Extract the [x, y] coordinate from the center of the cell holding the provided text.  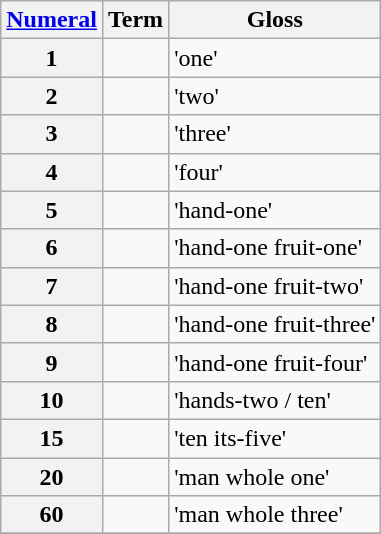
'man whole three' [275, 515]
8 [52, 324]
Term [135, 20]
'hand-one' [275, 210]
15 [52, 438]
Gloss [275, 20]
'four' [275, 172]
9 [52, 362]
10 [52, 400]
'hand-one fruit-four' [275, 362]
'two' [275, 96]
'hand-one fruit-two' [275, 286]
4 [52, 172]
'hand-one fruit-one' [275, 248]
'hand-one fruit-three' [275, 324]
'man whole one' [275, 477]
2 [52, 96]
Numeral [52, 20]
'ten its-five' [275, 438]
'three' [275, 134]
7 [52, 286]
60 [52, 515]
1 [52, 58]
3 [52, 134]
'one' [275, 58]
20 [52, 477]
6 [52, 248]
5 [52, 210]
'hands-two / ten' [275, 400]
